Locate the cell with the specified text and output its [X, Y] center coordinate. 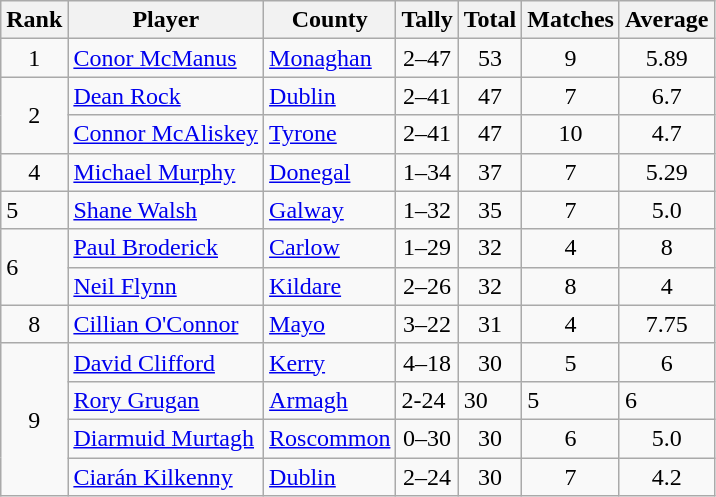
Diarmuid Murtagh [166, 438]
Dean Rock [166, 96]
Average [666, 20]
Kildare [330, 286]
7.75 [666, 324]
Player [166, 20]
Ciarán Kilkenny [166, 477]
1–34 [427, 172]
Matches [571, 20]
53 [490, 58]
Rory Grugan [166, 400]
Donegal [330, 172]
31 [490, 324]
2-24 [427, 400]
Tyrone [330, 134]
County [330, 20]
1–32 [427, 210]
Cillian O'Connor [166, 324]
10 [571, 134]
5.89 [666, 58]
Total [490, 20]
David Clifford [166, 362]
2–47 [427, 58]
Connor McAliskey [166, 134]
Conor McManus [166, 58]
Carlow [330, 248]
2–24 [427, 477]
6.7 [666, 96]
Roscommon [330, 438]
4–18 [427, 362]
1–29 [427, 248]
4.7 [666, 134]
37 [490, 172]
Galway [330, 210]
2 [34, 115]
0–30 [427, 438]
4.2 [666, 477]
Rank [34, 20]
3–22 [427, 324]
Mayo [330, 324]
Kerry [330, 362]
Monaghan [330, 58]
Tally [427, 20]
Paul Broderick [166, 248]
Neil Flynn [166, 286]
5.29 [666, 172]
35 [490, 210]
Shane Walsh [166, 210]
2–26 [427, 286]
Michael Murphy [166, 172]
1 [34, 58]
Armagh [330, 400]
